From the cell containing the given text, extract its center point as (x, y) coordinate. 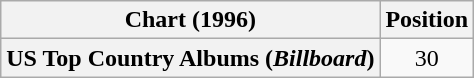
US Top Country Albums (Billboard) (190, 58)
Position (427, 20)
Chart (1996) (190, 20)
30 (427, 58)
